Detect which cell encompasses the target text, then output its [x, y] center coordinate. 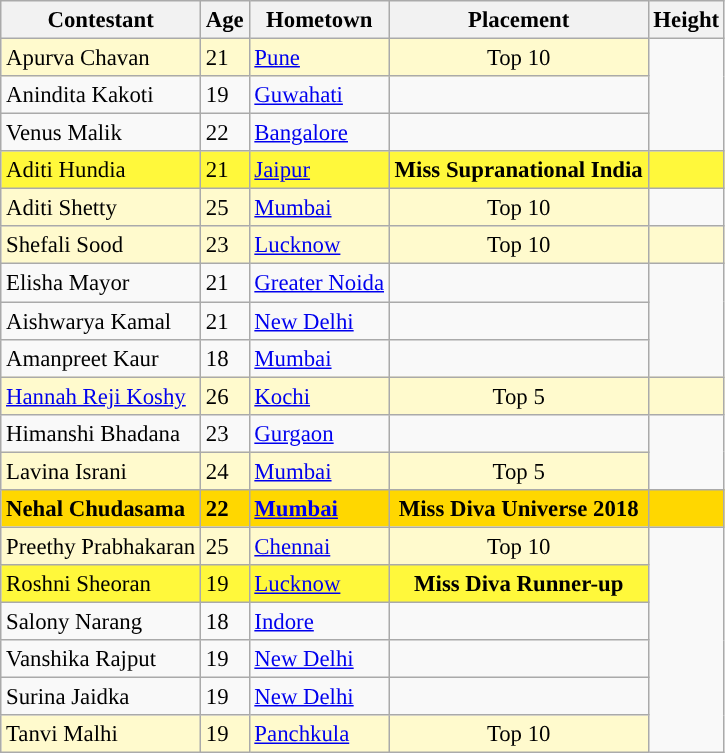
Jaipur [319, 170]
Height [686, 20]
Tanvi Malhi [101, 734]
26 [224, 396]
Guwahati [319, 95]
Miss Diva Universe 2018 [518, 509]
Nehal Chudasama [101, 509]
Salony Narang [101, 621]
Surina Jaidka [101, 697]
Indore [319, 621]
Amanpreet Kaur [101, 358]
Venus Malik [101, 133]
Roshni Sheoran [101, 584]
Panchkula [319, 734]
Hometown [319, 20]
Anindita Kakoti [101, 95]
Apurva Chavan [101, 58]
Aishwarya Kamal [101, 321]
Age [224, 20]
Vanshika Rajput [101, 659]
Lavina Israni [101, 471]
24 [224, 471]
Kochi [319, 396]
Shefali Sood [101, 245]
Aditi Shetty [101, 208]
Greater Noida [319, 283]
Miss Diva Runner-up [518, 584]
Hannah Reji Koshy [101, 396]
Contestant [101, 20]
Gurgaon [319, 433]
Miss Supranational India [518, 170]
Preethy Prabhakaran [101, 546]
Elisha Mayor [101, 283]
Pune [319, 58]
Himanshi Bhadana [101, 433]
Chennai [319, 546]
Placement [518, 20]
Aditi Hundia [101, 170]
Bangalore [319, 133]
